Find where the given text appears and provide that cell's center as [x, y] coordinate. 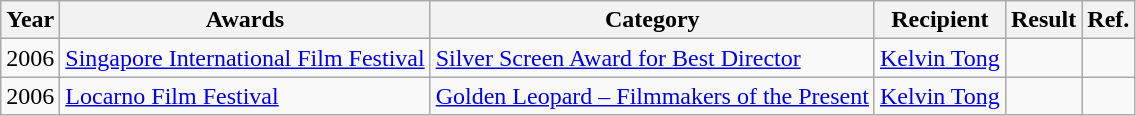
Year [30, 20]
Golden Leopard – Filmmakers of the Present [652, 96]
Silver Screen Award for Best Director [652, 58]
Ref. [1108, 20]
Recipient [940, 20]
Locarno Film Festival [245, 96]
Result [1043, 20]
Singapore International Film Festival [245, 58]
Category [652, 20]
Awards [245, 20]
